Scan for the cell matching the given text and deliver its (X, Y) coordinate at center. 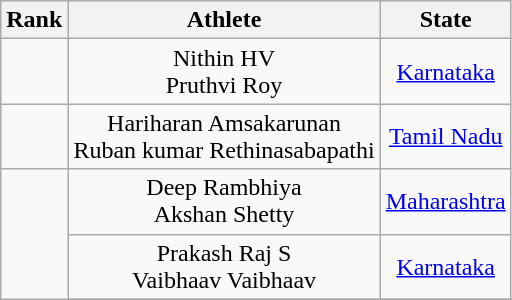
Rank (34, 20)
Nithin HVPruthvi Roy (224, 72)
Tamil Nadu (446, 136)
State (446, 20)
Deep RambhiyaAkshan Shetty (224, 202)
Athlete (224, 20)
Hariharan AmsakarunanRuban kumar Rethinasabapathi (224, 136)
Maharashtra (446, 202)
Prakash Raj SVaibhaav Vaibhaav (224, 266)
